Output the (x, y) coordinate of the center of the cell containing the given text.  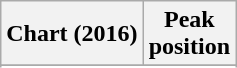
Peak position (189, 34)
Chart (2016) (72, 34)
